Identify which cell holds the provided text, then report its (X, Y) central coordinate. 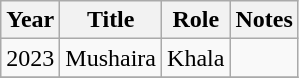
Year (30, 20)
Mushaira (111, 58)
Title (111, 20)
Khala (196, 58)
Notes (264, 20)
Role (196, 20)
2023 (30, 58)
